Identify which cell holds the provided text, then report its [x, y] central coordinate. 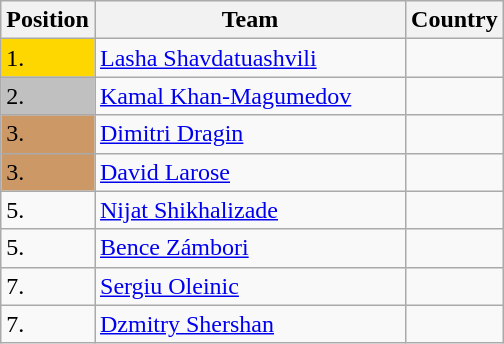
Position [48, 20]
David Larose [250, 172]
Nijat Shikhalizade [250, 210]
Team [250, 20]
Sergiu Oleinic [250, 286]
Bence Zámbori [250, 248]
Dimitri Dragin [250, 134]
Country [455, 20]
Dzmitry Shershan [250, 324]
Lasha Shavdatuashvili [250, 58]
1. [48, 58]
2. [48, 96]
Kamal Khan-Magumedov [250, 96]
